Detect which cell encompasses the target text, then output its [x, y] center coordinate. 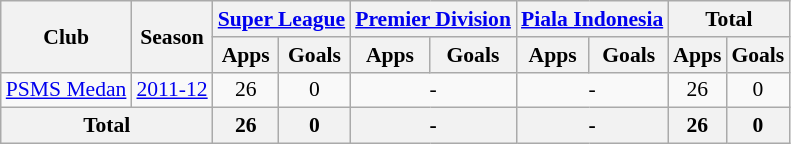
Piala Indonesia [592, 19]
Season [172, 36]
Super League [282, 19]
Premier Division [433, 19]
Club [66, 36]
2011-12 [172, 90]
PSMS Medan [66, 90]
